Locate the cell with the specified text and output its [X, Y] center coordinate. 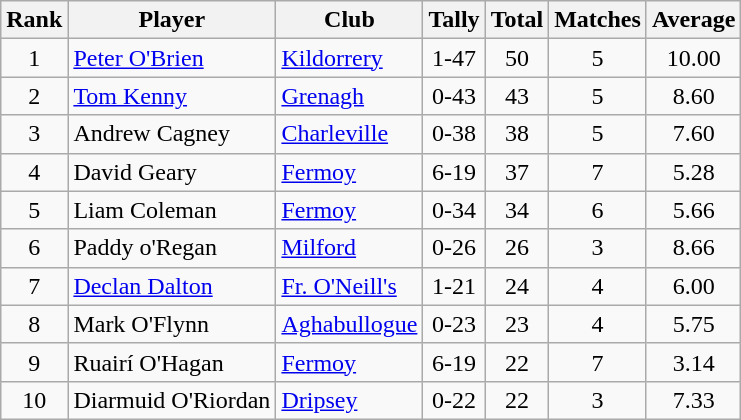
0-34 [454, 210]
Charleville [350, 134]
0-43 [454, 96]
1 [34, 58]
2 [34, 96]
50 [517, 58]
Peter O'Brien [172, 58]
Tally [454, 20]
8.66 [694, 248]
Rank [34, 20]
Ruairí O'Hagan [172, 362]
10 [34, 400]
43 [517, 96]
Player [172, 20]
1-47 [454, 58]
Milford [350, 248]
Kildorrery [350, 58]
Declan Dalton [172, 286]
9 [34, 362]
Aghabullogue [350, 324]
Fr. O'Neill's [350, 286]
10.00 [694, 58]
Average [694, 20]
1-21 [454, 286]
7.60 [694, 134]
7.33 [694, 400]
0-26 [454, 248]
24 [517, 286]
Dripsey [350, 400]
David Geary [172, 172]
5.28 [694, 172]
38 [517, 134]
Tom Kenny [172, 96]
8.60 [694, 96]
3.14 [694, 362]
5.75 [694, 324]
Paddy o'Regan [172, 248]
0-38 [454, 134]
Total [517, 20]
0-22 [454, 400]
Mark O'Flynn [172, 324]
Matches [598, 20]
23 [517, 324]
Club [350, 20]
Diarmuid O'Riordan [172, 400]
Liam Coleman [172, 210]
34 [517, 210]
Andrew Cagney [172, 134]
8 [34, 324]
Grenagh [350, 96]
26 [517, 248]
6.00 [694, 286]
5.66 [694, 210]
0-23 [454, 324]
37 [517, 172]
